Determine the (x, y) coordinate at the center of the cell enclosing the given text.  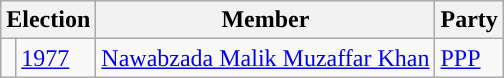
1977 (56, 58)
PPP (469, 58)
Nawabzada Malik Muzaffar Khan (266, 58)
Party (469, 20)
Member (266, 20)
Election (48, 20)
